Locate the cell with the specified text and output its (X, Y) center coordinate. 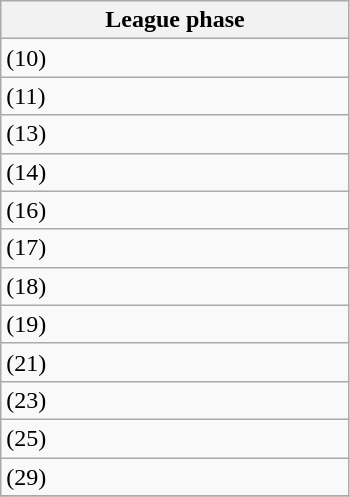
(11) (176, 96)
(21) (176, 362)
(25) (176, 438)
(17) (176, 248)
(16) (176, 210)
(14) (176, 172)
(13) (176, 134)
League phase (176, 20)
(29) (176, 477)
(10) (176, 58)
(18) (176, 286)
(23) (176, 400)
(19) (176, 324)
